For the text-containing cell, return its midpoint in [X, Y] coordinate format. 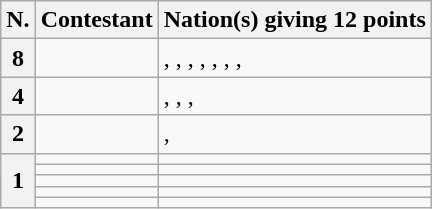
2 [18, 134]
, , , , , , , [294, 58]
, , , [294, 96]
Contestant [96, 20]
4 [18, 96]
8 [18, 58]
, [294, 134]
1 [18, 180]
Nation(s) giving 12 points [294, 20]
N. [18, 20]
